Detect which cell encompasses the target text, then output its [x, y] center coordinate. 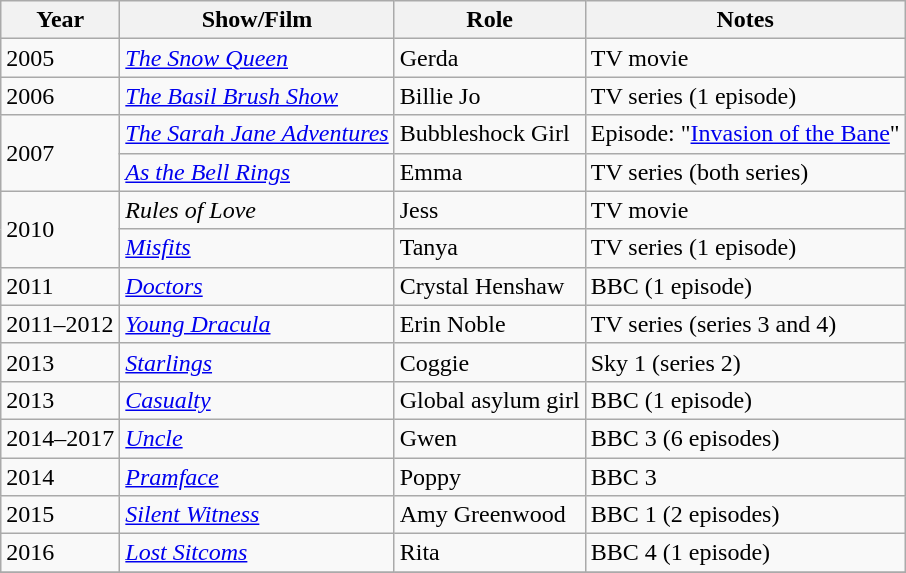
Emma [490, 172]
BBC 1 (2 episodes) [745, 515]
Misfits [257, 248]
Bubbleshock Girl [490, 134]
BBC 3 [745, 477]
Gwen [490, 438]
Coggie [490, 362]
Notes [745, 20]
Silent Witness [257, 515]
Show/Film [257, 20]
TV series (series 3 and 4) [745, 324]
As the Bell Rings [257, 172]
Pramface [257, 477]
Young Dracula [257, 324]
Rules of Love [257, 210]
BBC 4 (1 episode) [745, 553]
Starlings [257, 362]
2006 [60, 96]
Year [60, 20]
Role [490, 20]
Jess [490, 210]
Episode: "Invasion of the Bane" [745, 134]
Global asylum girl [490, 400]
Gerda [490, 58]
2014 [60, 477]
2014–2017 [60, 438]
The Snow Queen [257, 58]
The Sarah Jane Adventures [257, 134]
Casualty [257, 400]
2015 [60, 515]
BBC 3 (6 episodes) [745, 438]
Crystal Henshaw [490, 286]
Doctors [257, 286]
2011–2012 [60, 324]
2010 [60, 229]
2007 [60, 153]
2016 [60, 553]
Billie Jo [490, 96]
Erin Noble [490, 324]
Sky 1 (series 2) [745, 362]
Uncle [257, 438]
Lost Sitcoms [257, 553]
2005 [60, 58]
TV series (both series) [745, 172]
Amy Greenwood [490, 515]
The Basil Brush Show [257, 96]
Rita [490, 553]
Tanya [490, 248]
Poppy [490, 477]
2011 [60, 286]
